Identify which cell holds the provided text, then report its [x, y] central coordinate. 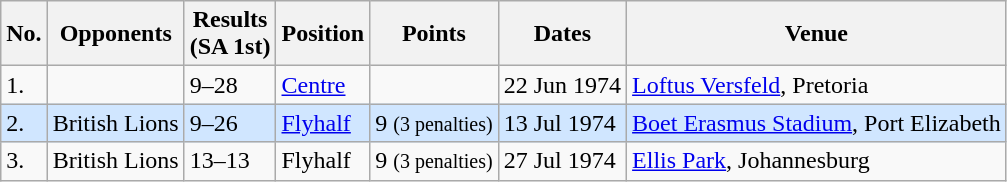
Loftus Versfeld, Pretoria [817, 85]
Results(SA 1st) [230, 34]
Ellis Park, Johannesburg [817, 161]
27 Jul 1974 [562, 161]
Opponents [116, 34]
Boet Erasmus Stadium, Port Elizabeth [817, 123]
Dates [562, 34]
Position [323, 34]
No. [24, 34]
3. [24, 161]
13 Jul 1974 [562, 123]
22 Jun 1974 [562, 85]
2. [24, 123]
Centre [323, 85]
Venue [817, 34]
9–26 [230, 123]
9–28 [230, 85]
13–13 [230, 161]
Points [434, 34]
1. [24, 85]
